Find where the given text appears and provide that cell's center as [X, Y] coordinate. 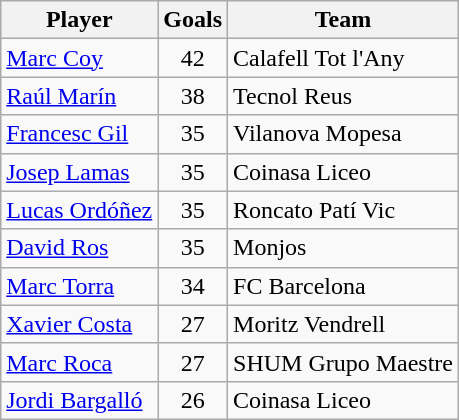
Calafell Tot l'Any [344, 58]
Marc Coy [80, 58]
38 [193, 96]
Jordi Bargalló [80, 400]
Marc Torra [80, 286]
Roncato Patí Vic [344, 210]
Moritz Vendrell [344, 324]
26 [193, 400]
Goals [193, 20]
Tecnol Reus [344, 96]
Team [344, 20]
FC Barcelona [344, 286]
Vilanova Mopesa [344, 134]
Raúl Marín [80, 96]
Lucas Ordóñez [80, 210]
Josep Lamas [80, 172]
Francesc Gil [80, 134]
Xavier Costa [80, 324]
David Ros [80, 248]
42 [193, 58]
34 [193, 286]
Player [80, 20]
Monjos [344, 248]
SHUM Grupo Maestre [344, 362]
Marc Roca [80, 362]
